Extract the [X, Y] coordinate from the center of the cell holding the provided text.  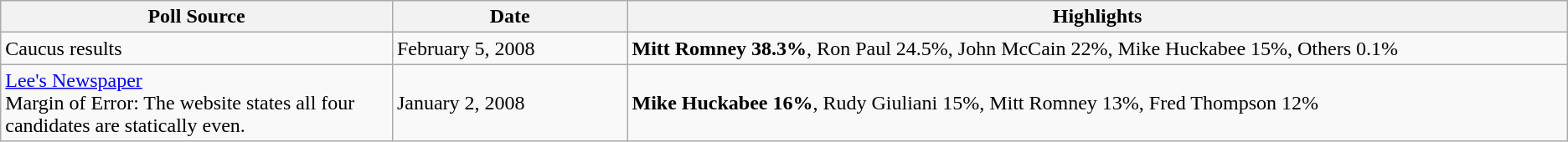
January 2, 2008 [509, 103]
Lee's NewspaperMargin of Error: The website states all four candidates are statically even. [197, 103]
Caucus results [197, 48]
Date [509, 17]
Mike Huckabee 16%, Rudy Giuliani 15%, Mitt Romney 13%, Fred Thompson 12% [1097, 103]
Poll Source [197, 17]
Mitt Romney 38.3%, Ron Paul 24.5%, John McCain 22%, Mike Huckabee 15%, Others 0.1% [1097, 48]
February 5, 2008 [509, 48]
Highlights [1097, 17]
